Return [x, y] of the center of cell containing provided text 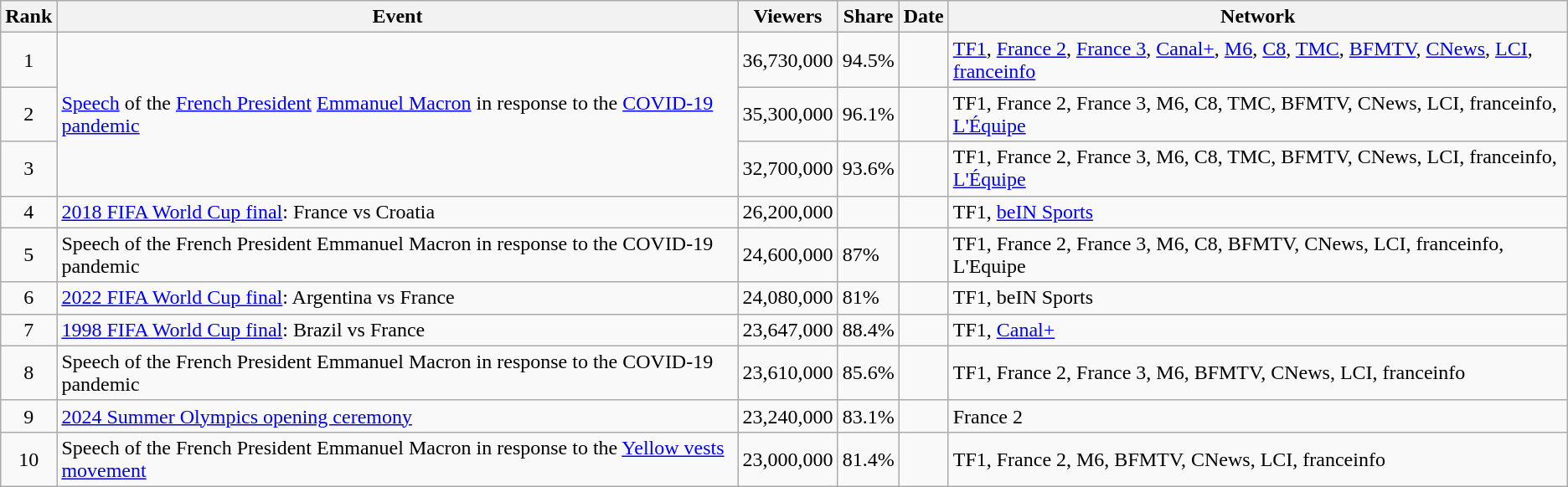
1998 FIFA World Cup final: Brazil vs France [397, 330]
83.1% [868, 416]
Network [1258, 17]
7 [28, 330]
3 [28, 169]
2024 Summer Olympics opening ceremony [397, 416]
TF1, France 2, France 3, Canal+, M6, C8, TMC, BFMTV, CNews, LCI, franceinfo [1258, 60]
4 [28, 212]
2018 FIFA World Cup final: France vs Croatia [397, 212]
TF1, Canal+ [1258, 330]
35,300,000 [787, 114]
2022 FIFA World Cup final: Argentina vs France [397, 298]
Event [397, 17]
81% [868, 298]
36,730,000 [787, 60]
Share [868, 17]
Date [923, 17]
87% [868, 254]
TF1, France 2, France 3, M6, C8, BFMTV, CNews, LCI, franceinfo, L'Equipe [1258, 254]
24,600,000 [787, 254]
1 [28, 60]
Speech of the French President Emmanuel Macron in response to the Yellow vests movement [397, 459]
10 [28, 459]
88.4% [868, 330]
23,240,000 [787, 416]
Viewers [787, 17]
8 [28, 373]
94.5% [868, 60]
23,610,000 [787, 373]
9 [28, 416]
5 [28, 254]
93.6% [868, 169]
TF1, France 2, France 3, M6, BFMTV, CNews, LCI, franceinfo [1258, 373]
TF1, France 2, M6, BFMTV, CNews, LCI, franceinfo [1258, 459]
Rank [28, 17]
23,000,000 [787, 459]
24,080,000 [787, 298]
96.1% [868, 114]
6 [28, 298]
2 [28, 114]
32,700,000 [787, 169]
26,200,000 [787, 212]
85.6% [868, 373]
23,647,000 [787, 330]
France 2 [1258, 416]
81.4% [868, 459]
